Output the [x, y] coordinate of the center of the cell containing the given text.  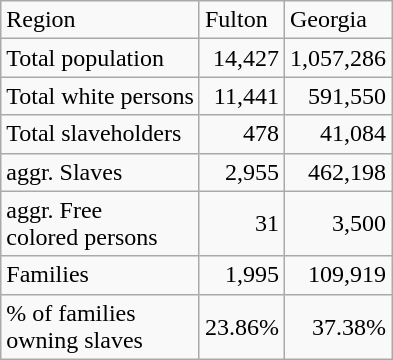
Total slaveholders [100, 134]
462,198 [338, 172]
37.38% [338, 326]
591,550 [338, 96]
2,955 [242, 172]
109,919 [338, 275]
11,441 [242, 96]
1,995 [242, 275]
Region [100, 20]
Total population [100, 58]
3,500 [338, 224]
31 [242, 224]
14,427 [242, 58]
aggr. Slaves [100, 172]
Families [100, 275]
41,084 [338, 134]
Georgia [338, 20]
Fulton [242, 20]
% of familiesowning slaves [100, 326]
1,057,286 [338, 58]
Total white persons [100, 96]
23.86% [242, 326]
aggr. Freecolored persons [100, 224]
478 [242, 134]
